Find where the given text appears and provide that cell's center as [x, y] coordinate. 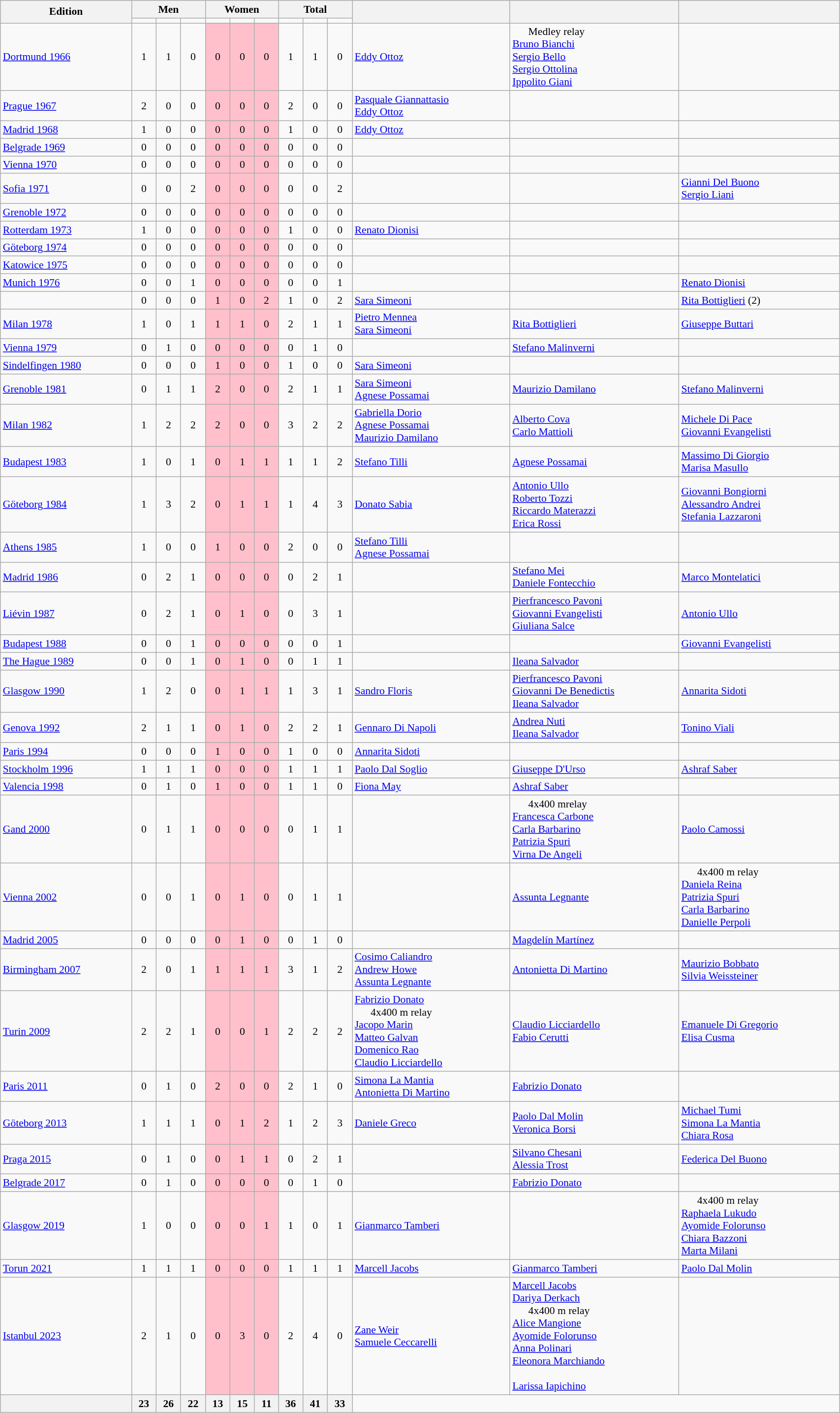
Emanuele Di GregorioElisa Cusma [759, 1031]
41 [315, 1404]
Giovanni BongiorniAlessandro AndreiStefania Lazzaroni [759, 505]
Fabrizio Donato 4x400 m relayJacopo MarinMatteo GalvanDomenico RaoClaudio Licciardello [431, 1031]
Total [315, 9]
22 [193, 1404]
Gianni Del BuonoSergio Liani [759, 189]
Athens 1985 [66, 547]
Glasgow 1990 [66, 691]
Torun 2021 [66, 1268]
Budapest 1983 [66, 462]
Prague 1967 [66, 106]
Paris 1994 [66, 752]
Rita Bottiglieri (2) [759, 300]
Belgrade 1969 [66, 147]
Giuseppe D'Urso [594, 769]
Donato Sabia [431, 505]
Maurizio Damilano [594, 389]
Grenoble 1981 [66, 389]
Federica Del Buono [759, 1159]
4x400 m relayRaphaela LukudoAyomide FolorunsoChiara BazzoniMarta Milani [759, 1226]
Men [168, 9]
Medley relayBruno BianchiSergio BelloSergio OttolinaIppolito Giani [594, 57]
Budapest 1988 [66, 644]
Milan 1982 [66, 425]
Göteborg 2013 [66, 1123]
26 [168, 1404]
Stefano Tilli [431, 462]
Rita Bottiglieri [594, 324]
Giovanni Evangelisti [759, 644]
Stefano MeiDaniele Fontecchio [594, 577]
Stefano TilliAgnese Possamai [431, 547]
Vienna 1979 [66, 348]
15 [242, 1404]
4x400 mrelayFrancesca CarboneCarla BarbarinoPatrizia SpuriVirna De Angeli [594, 830]
Pasquale GiannattasioEddy Ottoz [431, 106]
Birmingham 2007 [66, 970]
Göteborg 1984 [66, 505]
Belgrade 2017 [66, 1183]
Fiona May [431, 787]
Pierfrancesco PavoniGiovanni EvangelistiGiuliana Salce [594, 613]
Assunta Legnante [594, 897]
Silvano ChesaniAlessia Trost [594, 1159]
Antonio Ullo [759, 613]
Michael TumiSimona La MantiaChiara Rosa [759, 1123]
Turin 2009 [66, 1031]
Pietro MenneaSara Simeoni [431, 324]
11 [266, 1404]
Grenoble 1972 [66, 213]
Paolo Dal Molin [759, 1268]
Giuseppe Buttari [759, 324]
Valencia 1998 [66, 787]
Madrid 1968 [66, 130]
Marco Montelatici [759, 577]
Cosimo CaliandroAndrew HoweAssunta Legnante [431, 970]
Sara SimeoniAgnese Possamai [431, 389]
Rotterdam 1973 [66, 230]
Stockholm 1996 [66, 769]
Paolo Camossi [759, 830]
Tonino Viali [759, 728]
Paolo Dal Soglio [431, 769]
Paolo Dal MolinVeronica Borsi [594, 1123]
Zane WeirSamuele Ceccarelli [431, 1336]
Gabriella DorioAgnese PossamaiMaurizio Damilano [431, 425]
Antonio UlloRoberto TozziRiccardo MaterazziErica Rossi [594, 505]
Michele Di PaceGiovanni Evangelisti [759, 425]
Göteborg 1974 [66, 248]
Gennaro Di Napoli [431, 728]
Milan 1978 [66, 324]
Dortmund 1966 [66, 57]
Sofia 1971 [66, 189]
Istanbul 2023 [66, 1336]
Gand 2000 [66, 830]
Marcell JacobsDariya Derkach 4x400 m relayAlice MangioneAyomide FolorunsoAnna PolinariEleonora MarchiandoLarissa Iapichino [594, 1336]
Liévin 1987 [66, 613]
Genova 1992 [66, 728]
23 [144, 1404]
Alberto CovaCarlo Mattioli [594, 425]
Vienna 1970 [66, 165]
Maurizio BobbatoSilvia Weissteiner [759, 970]
Pierfrancesco PavoniGiovanni De BenedictisIleana Salvador [594, 691]
Antonietta Di Martino [594, 970]
33 [340, 1404]
Vienna 2002 [66, 897]
Massimo Di GiorgioMarisa Masullo [759, 462]
Agnese Possamai [594, 462]
Daniele Greco [431, 1123]
4x400 m relayDaniela ReinaPatrizia SpuriCarla BarbarinoDanielle Perpoli [759, 897]
Andrea NutiIleana Salvador [594, 728]
Paris 2011 [66, 1086]
Edition [66, 12]
Glasgow 2019 [66, 1226]
36 [291, 1404]
Marcell Jacobs [431, 1268]
Ileana Salvador [594, 661]
Sandro Floris [431, 691]
Madrid 1986 [66, 577]
Praga 2015 [66, 1159]
The Hague 1989 [66, 661]
Claudio LicciardelloFabio Cerutti [594, 1031]
Sindelfingen 1980 [66, 365]
Magdelín Martínez [594, 940]
13 [218, 1404]
Simona La MantiaAntonietta Di Martino [431, 1086]
Madrid 2005 [66, 940]
Munich 1976 [66, 283]
Katowice 1975 [66, 265]
Women [242, 9]
